Return the (x, y) coordinate for the center point of the cell that contains the specified text.  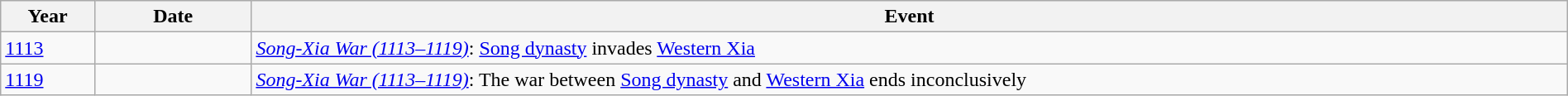
Song-Xia War (1113–1119): Song dynasty invades Western Xia (910, 48)
1119 (48, 79)
Song-Xia War (1113–1119): The war between Song dynasty and Western Xia ends inconclusively (910, 79)
Date (172, 17)
Year (48, 17)
1113 (48, 48)
Event (910, 17)
